Return [x, y] of the center of cell containing provided text 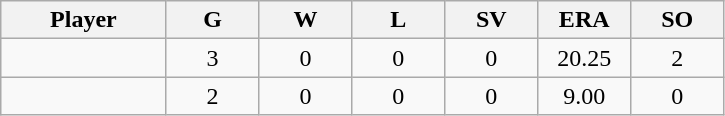
L [398, 20]
20.25 [584, 58]
G [212, 20]
W [306, 20]
ERA [584, 20]
3 [212, 58]
9.00 [584, 96]
SO [678, 20]
SV [492, 20]
Player [84, 20]
